Extract the (X, Y) coordinate from the center of the cell holding the provided text.  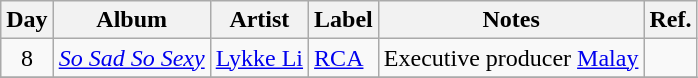
Album (132, 20)
Notes (511, 20)
Ref. (670, 20)
Executive producer Malay (511, 58)
Label (344, 20)
Artist (259, 20)
Day (27, 20)
RCA (344, 58)
Lykke Li (259, 58)
So Sad So Sexy (132, 58)
8 (27, 58)
